Pinpoint the cell where the given text exists, returning its [x, y] midpoint coordinate. 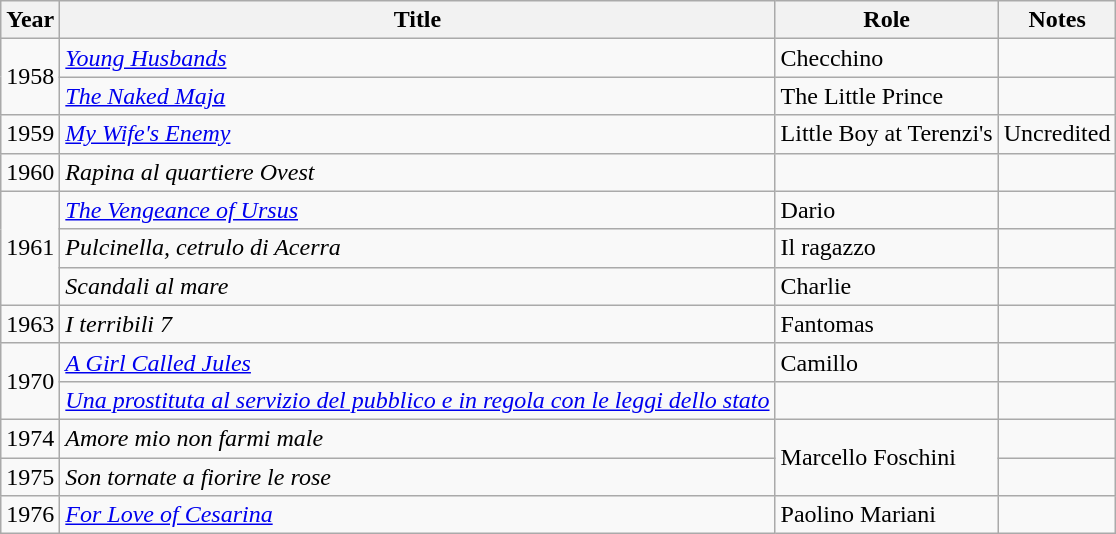
Il ragazzo [886, 248]
1960 [30, 172]
1959 [30, 134]
Young Husbands [418, 58]
Charlie [886, 286]
Uncredited [1057, 134]
Rapina al quartiere Ovest [418, 172]
Una prostituta al servizio del pubblico e in regola con le leggi dello stato [418, 400]
A Girl Called Jules [418, 362]
I terribili 7 [418, 324]
1976 [30, 515]
Year [30, 20]
Pulcinella, cetrulo di Acerra [418, 248]
1970 [30, 381]
1963 [30, 324]
1974 [30, 438]
For Love of Cesarina [418, 515]
My Wife's Enemy [418, 134]
Notes [1057, 20]
Paolino Mariani [886, 515]
Fantomas [886, 324]
The Vengeance of Ursus [418, 210]
Son tornate a fiorire le rose [418, 477]
Amore mio non farmi male [418, 438]
Title [418, 20]
Little Boy at Terenzi's [886, 134]
Role [886, 20]
Camillo [886, 362]
1961 [30, 248]
1975 [30, 477]
Marcello Foschini [886, 457]
1958 [30, 77]
Dario [886, 210]
Scandali al mare [418, 286]
Checchino [886, 58]
The Naked Maja [418, 96]
The Little Prince [886, 96]
